Capture the cell that displays the provided text and extract its [X, Y] central coordinate. 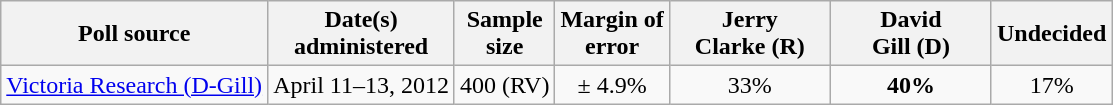
JerryClarke (R) [750, 34]
Samplesize [504, 34]
17% [1051, 85]
Victoria Research (D-Gill) [134, 85]
33% [750, 85]
Margin oferror [612, 34]
Date(s)administered [362, 34]
± 4.9% [612, 85]
400 (RV) [504, 85]
Undecided [1051, 34]
April 11–13, 2012 [362, 85]
40% [910, 85]
Poll source [134, 34]
DavidGill (D) [910, 34]
